Extract the [X, Y] coordinate from the center of the cell holding the provided text.  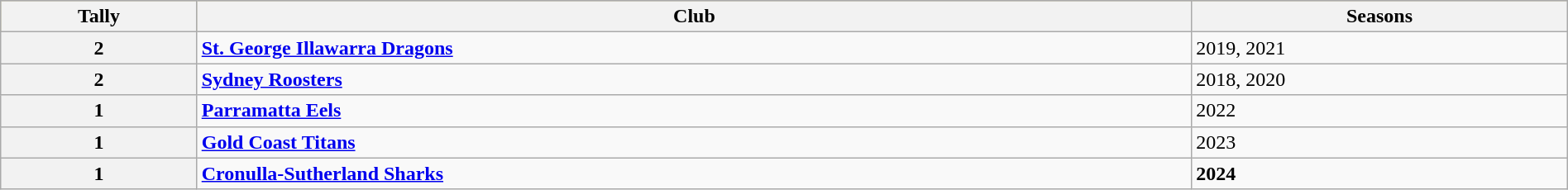
Cronulla-Sutherland Sharks [695, 173]
Gold Coast Titans [695, 142]
St. George Illawarra Dragons [695, 48]
2023 [1379, 142]
Tally [99, 17]
Parramatta Eels [695, 111]
2019, 2021 [1379, 48]
2022 [1379, 111]
Seasons [1379, 17]
Sydney Roosters [695, 79]
Club [695, 17]
2024 [1379, 173]
2018, 2020 [1379, 79]
